Scan for the cell matching the given text and deliver its [X, Y] coordinate at center. 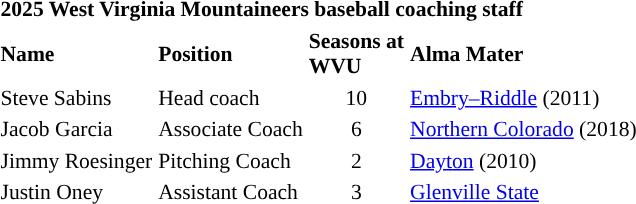
Associate Coach [230, 129]
Pitching Coach [230, 160]
6 [356, 129]
Head coach [230, 98]
Seasons atWVU [356, 53]
2 [356, 160]
10 [356, 98]
Position [230, 53]
